Identify which cell holds the provided text, then report its (X, Y) central coordinate. 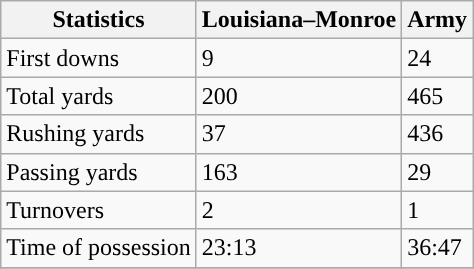
2 (298, 210)
Turnovers (99, 210)
1 (438, 210)
Statistics (99, 20)
465 (438, 96)
Army (438, 20)
Passing yards (99, 172)
Total yards (99, 96)
First downs (99, 58)
24 (438, 58)
9 (298, 58)
Rushing yards (99, 134)
200 (298, 96)
Time of possession (99, 248)
163 (298, 172)
436 (438, 134)
23:13 (298, 248)
29 (438, 172)
Louisiana–Monroe (298, 20)
37 (298, 134)
36:47 (438, 248)
